Identify which cell holds the provided text, then report its (X, Y) central coordinate. 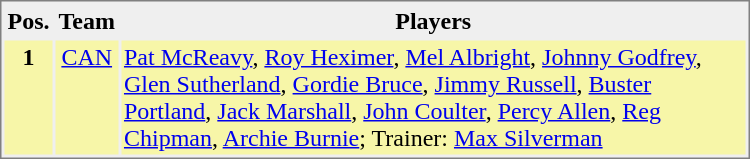
1 (28, 97)
CAN (87, 97)
Team (87, 20)
Pos. (28, 20)
Players (434, 20)
